Return the [X, Y] coordinate for the center point of the cell that contains the specified text.  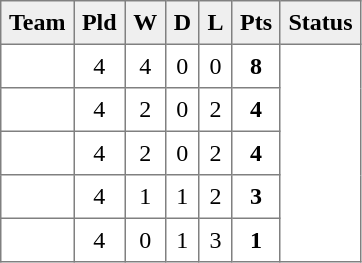
8 [256, 66]
Pld [100, 23]
Team [38, 23]
Status [320, 23]
L [216, 23]
W [145, 23]
Pts [256, 23]
D [182, 23]
